Return the [X, Y] coordinate for the center point of the cell that contains the specified text.  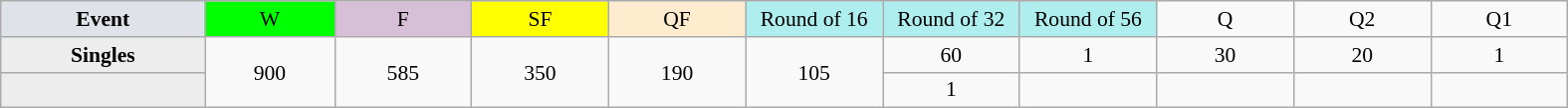
20 [1362, 55]
190 [677, 72]
350 [541, 72]
Q1 [1499, 19]
Event [104, 19]
105 [814, 72]
Round of 16 [814, 19]
585 [403, 72]
Round of 32 [951, 19]
60 [951, 55]
QF [677, 19]
W [270, 19]
F [403, 19]
Q [1226, 19]
Round of 56 [1088, 19]
Q2 [1362, 19]
Singles [104, 55]
30 [1226, 55]
SF [541, 19]
900 [270, 72]
